Identify which cell holds the provided text, then report its (x, y) central coordinate. 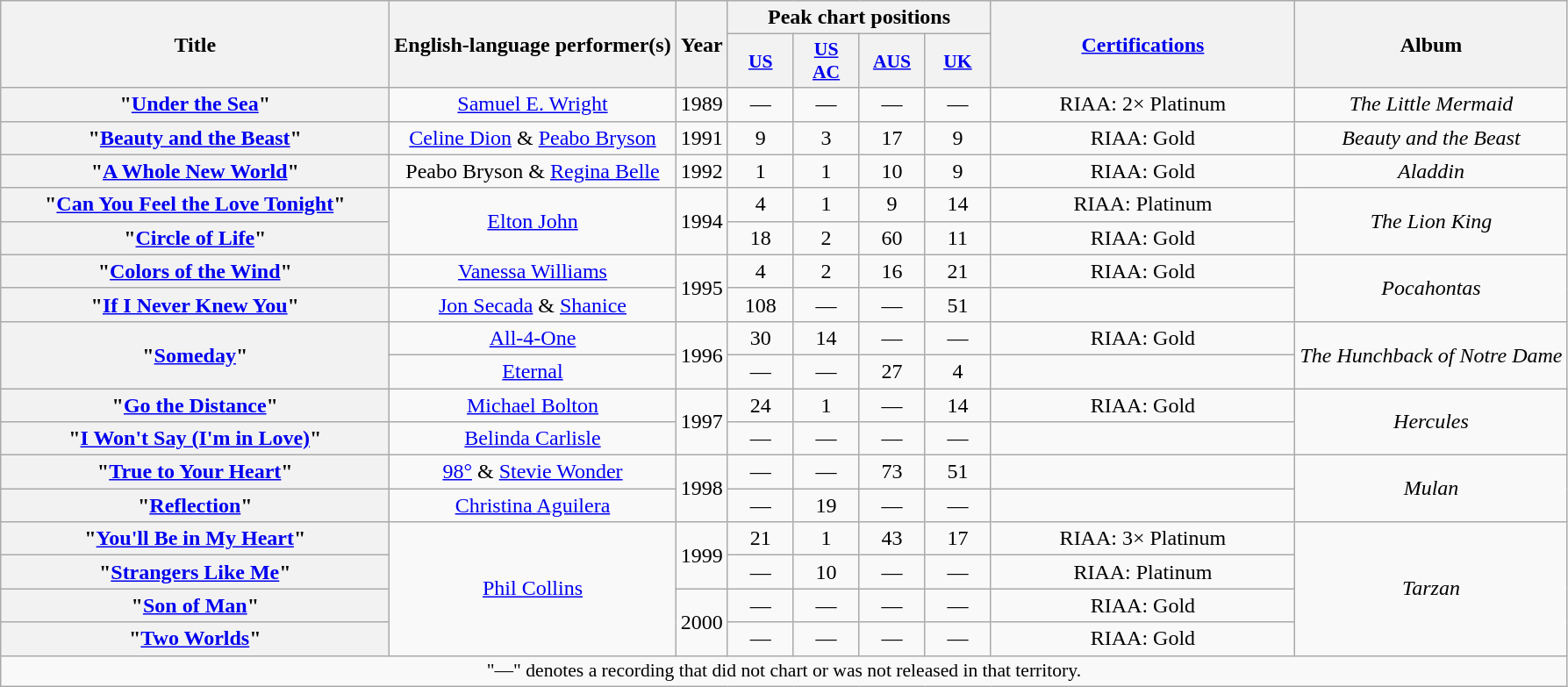
Michael Bolton (533, 404)
1992 (702, 171)
60 (891, 238)
The Lion King (1431, 221)
Title (195, 44)
Peak chart positions (859, 18)
Eternal (533, 371)
Belinda Carlisle (533, 439)
1998 (702, 489)
English-language performer(s) (533, 44)
1999 (702, 555)
"Colors of the Wind" (195, 271)
1997 (702, 421)
Celine Dion & Peabo Bryson (533, 138)
US (760, 61)
108 (760, 304)
30 (760, 338)
"Someday" (195, 354)
The Hunchback of Notre Dame (1431, 354)
The Little Mermaid (1431, 104)
73 (891, 472)
1989 (702, 104)
1995 (702, 288)
19 (827, 505)
"Go the Distance" (195, 404)
Jon Secada & Shanice (533, 304)
98° & Stevie Wonder (533, 472)
"Can You Feel the Love Tonight" (195, 204)
Phil Collins (533, 589)
1994 (702, 221)
"I Won't Say (I'm in Love)" (195, 439)
"Under the Sea" (195, 104)
Elton John (533, 221)
UK (958, 61)
RIAA: 2× Platinum (1142, 104)
Peabo Bryson & Regina Belle (533, 171)
27 (891, 371)
1996 (702, 354)
Beauty and the Beast (1431, 138)
11 (958, 238)
"A Whole New World" (195, 171)
"Son of Man" (195, 605)
18 (760, 238)
"You'll Be in My Heart" (195, 539)
16 (891, 271)
"Beauty and the Beast" (195, 138)
"True to Your Heart" (195, 472)
USAC (827, 61)
All-4-One (533, 338)
Year (702, 44)
"—" denotes a recording that did not chart or was not released in that territory. (784, 671)
Aladdin (1431, 171)
1991 (702, 138)
Mulan (1431, 489)
Pocahontas (1431, 288)
"Circle of Life" (195, 238)
Certifications (1142, 44)
Christina Aguilera (533, 505)
43 (891, 539)
2000 (702, 622)
Hercules (1431, 421)
"Reflection" (195, 505)
Vanessa Williams (533, 271)
Album (1431, 44)
3 (827, 138)
AUS (891, 61)
"Two Worlds" (195, 639)
"If I Never Knew You" (195, 304)
Tarzan (1431, 589)
RIAA: 3× Platinum (1142, 539)
"Strangers Like Me" (195, 572)
24 (760, 404)
Samuel E. Wright (533, 104)
